Identify which cell holds the provided text, then report its (x, y) central coordinate. 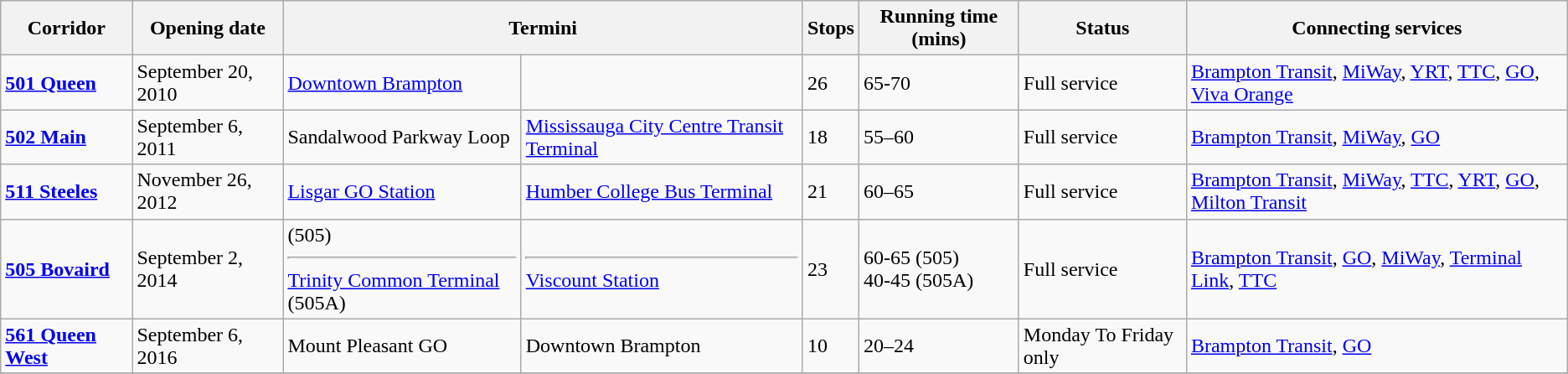
60–65 (938, 191)
September 2, 2014 (208, 268)
511 Steeles (67, 191)
Stops (831, 29)
505 Bovaird (67, 268)
26 (831, 82)
65-70 (938, 82)
Connecting services (1377, 29)
18 (831, 138)
561 Queen West (67, 345)
21 (831, 191)
501 Queen (67, 82)
60-65 (505)40-45 (505A) (938, 268)
Monday To Friday only (1102, 345)
(505)Trinity Common Terminal (505A) (402, 268)
Brampton Transit, MiWay, YRT, TTC, GO, Viva Orange (1377, 82)
502 Main (67, 138)
September 6, 2011 (208, 138)
Termini (543, 29)
September 6, 2016 (208, 345)
20–24 (938, 345)
Lisgar GO Station (402, 191)
55–60 (938, 138)
Running time (mins) (938, 29)
Corridor (67, 29)
23 (831, 268)
Opening date (208, 29)
10 (831, 345)
Status (1102, 29)
Brampton Transit, GO, MiWay, Terminal Link, TTC (1377, 268)
September 20, 2010 (208, 82)
Mississauga City Centre Transit Terminal (662, 138)
Brampton Transit, MiWay, TTC, YRT, GO, Milton Transit (1377, 191)
Brampton Transit, MiWay, GO (1377, 138)
Sandalwood Parkway Loop (402, 138)
Humber College Bus Terminal (662, 191)
November 26, 2012 (208, 191)
Brampton Transit, GO (1377, 345)
Mount Pleasant GO (402, 345)
Viscount Station (662, 268)
